Identify which cell holds the provided text, then report its [X, Y] central coordinate. 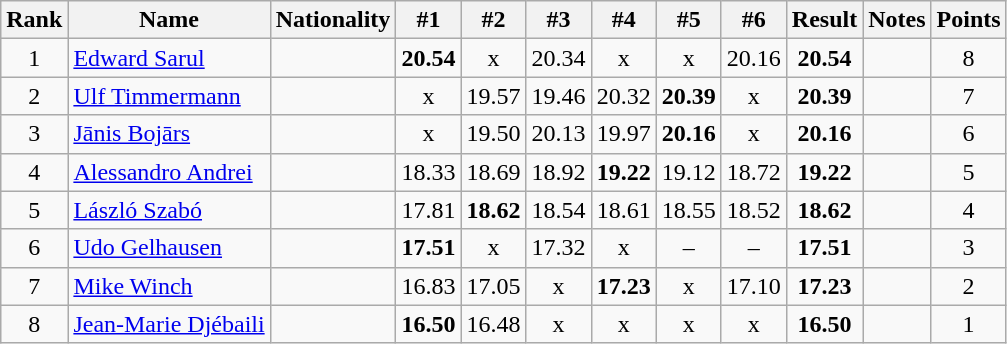
Result [824, 20]
17.32 [558, 248]
Jānis Bojārs [169, 134]
Alessandro Andrei [169, 172]
#2 [494, 20]
Mike Winch [169, 286]
19.46 [558, 96]
18.69 [494, 172]
#3 [558, 20]
Edward Sarul [169, 58]
Notes [897, 20]
20.13 [558, 134]
17.81 [428, 210]
18.61 [624, 210]
19.12 [688, 172]
17.10 [754, 286]
17.05 [494, 286]
16.83 [428, 286]
18.55 [688, 210]
18.52 [754, 210]
20.34 [558, 58]
19.50 [494, 134]
Name [169, 20]
Points [968, 20]
16.48 [494, 324]
19.57 [494, 96]
Ulf Timmermann [169, 96]
Jean-Marie Djébaili [169, 324]
20.32 [624, 96]
#6 [754, 20]
#5 [688, 20]
#4 [624, 20]
#1 [428, 20]
18.92 [558, 172]
18.54 [558, 210]
18.33 [428, 172]
18.72 [754, 172]
Rank [34, 20]
László Szabó [169, 210]
Udo Gelhausen [169, 248]
19.97 [624, 134]
Nationality [333, 20]
